Locate the cell with the specified text and output its (X, Y) center coordinate. 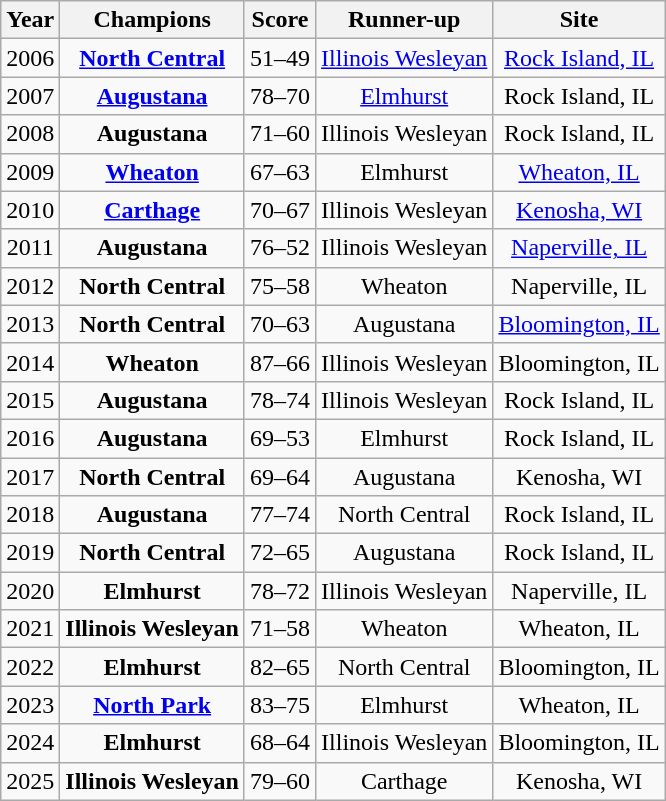
2024 (30, 743)
Runner-up (404, 20)
71–60 (280, 134)
2009 (30, 172)
2019 (30, 553)
67–63 (280, 172)
2025 (30, 781)
69–53 (280, 438)
51–49 (280, 58)
2010 (30, 210)
2012 (30, 286)
Year (30, 20)
2008 (30, 134)
69–64 (280, 477)
2006 (30, 58)
2011 (30, 248)
78–70 (280, 96)
70–63 (280, 324)
87–66 (280, 362)
2017 (30, 477)
78–72 (280, 591)
2013 (30, 324)
North Park (152, 705)
70–67 (280, 210)
71–58 (280, 629)
2016 (30, 438)
78–74 (280, 400)
83–75 (280, 705)
Champions (152, 20)
2023 (30, 705)
2007 (30, 96)
2021 (30, 629)
76–52 (280, 248)
Score (280, 20)
68–64 (280, 743)
72–65 (280, 553)
Site (579, 20)
2022 (30, 667)
2018 (30, 515)
77–74 (280, 515)
2020 (30, 591)
2014 (30, 362)
82–65 (280, 667)
2015 (30, 400)
75–58 (280, 286)
79–60 (280, 781)
